Return the (X, Y) coordinate for the center point of the cell that contains the specified text.  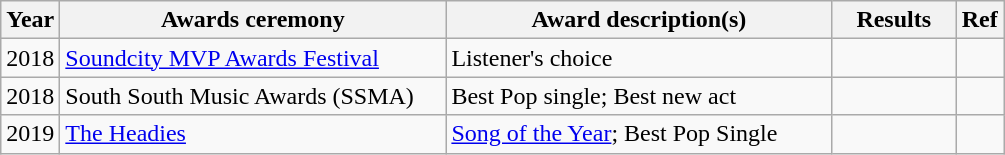
Year (30, 20)
South South Music Awards (SSMA) (253, 96)
2019 (30, 134)
Results (894, 20)
Soundcity MVP Awards Festival (253, 58)
Listener's choice (639, 58)
Award description(s) (639, 20)
Ref (980, 20)
Best Pop single; Best new act (639, 96)
The Headies (253, 134)
Song of the Year; Best Pop Single (639, 134)
Awards ceremony (253, 20)
